Return the (x, y) coordinate for the center point of the cell that contains the specified text.  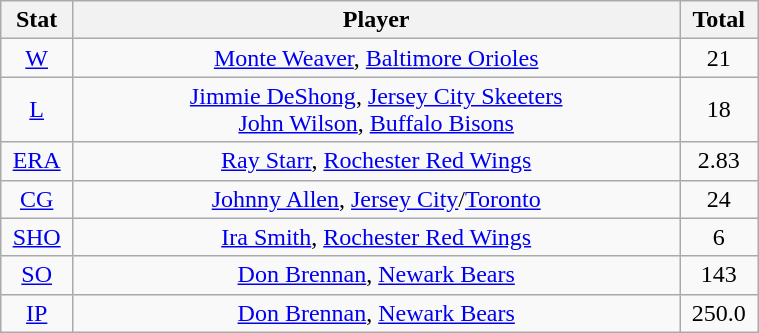
24 (719, 199)
Player (376, 20)
6 (719, 237)
L (37, 110)
Jimmie DeShong, Jersey City Skeeters John Wilson, Buffalo Bisons (376, 110)
Total (719, 20)
Ira Smith, Rochester Red Wings (376, 237)
21 (719, 58)
ERA (37, 161)
SO (37, 275)
W (37, 58)
Ray Starr, Rochester Red Wings (376, 161)
SHO (37, 237)
Johnny Allen, Jersey City/Toronto (376, 199)
2.83 (719, 161)
250.0 (719, 313)
Stat (37, 20)
CG (37, 199)
18 (719, 110)
IP (37, 313)
Monte Weaver, Baltimore Orioles (376, 58)
143 (719, 275)
